Search for the cell housing the specified text and yield its (X, Y) center coordinate. 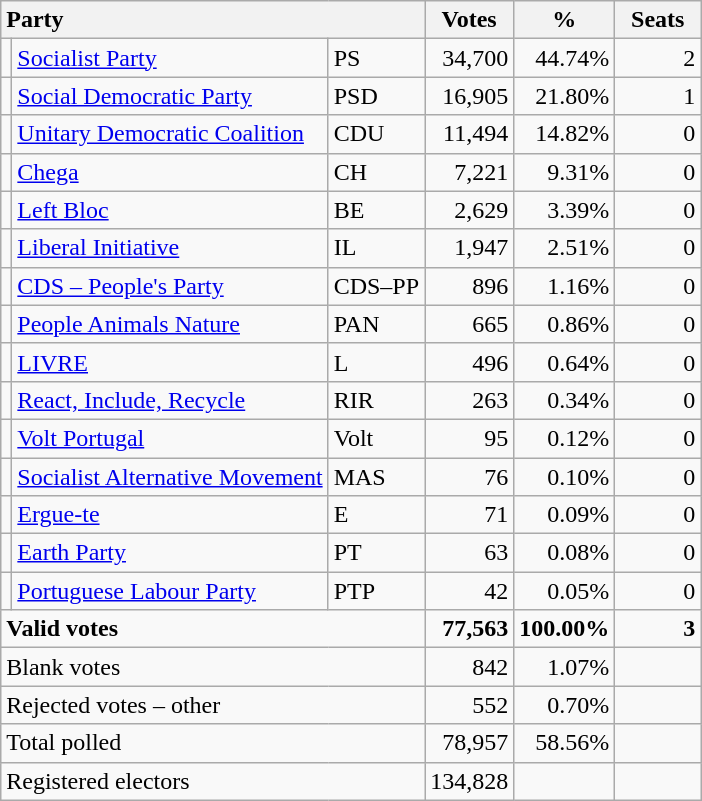
L (376, 362)
34,700 (470, 58)
0.70% (564, 705)
Party (213, 20)
0.86% (564, 324)
14.82% (564, 134)
58.56% (564, 743)
Earth Party (170, 553)
PS (376, 58)
CDS–PP (376, 286)
Votes (470, 20)
0.34% (564, 400)
496 (470, 362)
76 (470, 477)
42 (470, 591)
Volt Portugal (170, 438)
2.51% (564, 248)
PAN (376, 324)
Socialist Alternative Movement (170, 477)
CDS – People's Party (170, 286)
People Animals Nature (170, 324)
E (376, 515)
1.07% (564, 667)
LIVRE (170, 362)
9.31% (564, 172)
Socialist Party (170, 58)
842 (470, 667)
Valid votes (213, 629)
% (564, 20)
PT (376, 553)
Volt (376, 438)
0.10% (564, 477)
2 (658, 58)
Blank votes (213, 667)
263 (470, 400)
RIR (376, 400)
CDU (376, 134)
16,905 (470, 96)
IL (376, 248)
21.80% (564, 96)
0.08% (564, 553)
3 (658, 629)
React, Include, Recycle (170, 400)
665 (470, 324)
Ergue-te (170, 515)
44.74% (564, 58)
Seats (658, 20)
Total polled (213, 743)
Rejected votes – other (213, 705)
11,494 (470, 134)
0.64% (564, 362)
2,629 (470, 210)
3.39% (564, 210)
63 (470, 553)
100.00% (564, 629)
Registered electors (213, 781)
1,947 (470, 248)
896 (470, 286)
1 (658, 96)
7,221 (470, 172)
PTP (376, 591)
Social Democratic Party (170, 96)
1.16% (564, 286)
78,957 (470, 743)
134,828 (470, 781)
CH (376, 172)
0.12% (564, 438)
0.05% (564, 591)
71 (470, 515)
0.09% (564, 515)
Chega (170, 172)
PSD (376, 96)
BE (376, 210)
Left Bloc (170, 210)
552 (470, 705)
Unitary Democratic Coalition (170, 134)
MAS (376, 477)
Portuguese Labour Party (170, 591)
95 (470, 438)
Liberal Initiative (170, 248)
77,563 (470, 629)
